Detect which cell encompasses the target text, then output its [x, y] center coordinate. 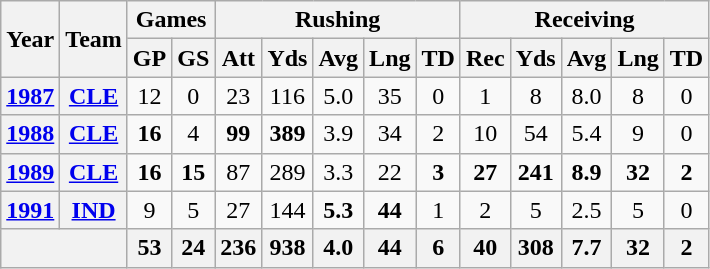
1987 [30, 96]
1989 [30, 172]
308 [536, 248]
2.5 [586, 210]
35 [390, 96]
4 [194, 134]
Rushing [338, 20]
6 [438, 248]
5.0 [338, 96]
5.4 [586, 134]
1988 [30, 134]
40 [485, 248]
938 [288, 248]
23 [238, 96]
53 [149, 248]
34 [390, 134]
IND [94, 210]
99 [238, 134]
241 [536, 172]
Year [30, 39]
116 [288, 96]
3.9 [338, 134]
289 [288, 172]
5.3 [338, 210]
12 [149, 96]
15 [194, 172]
3 [438, 172]
Att [238, 58]
10 [485, 134]
8.0 [586, 96]
8.9 [586, 172]
54 [536, 134]
Team [94, 39]
7.7 [586, 248]
236 [238, 248]
4.0 [338, 248]
GP [149, 58]
Receiving [584, 20]
144 [288, 210]
22 [390, 172]
389 [288, 134]
1991 [30, 210]
87 [238, 172]
3.3 [338, 172]
Games [170, 20]
Rec [485, 58]
24 [194, 248]
GS [194, 58]
